Return the [x, y] coordinate for the center point of the cell that contains the specified text.  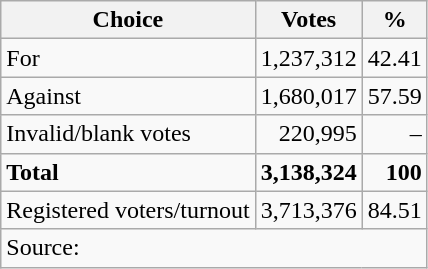
3,138,324 [308, 172]
% [394, 20]
220,995 [308, 134]
100 [394, 172]
3,713,376 [308, 210]
Choice [128, 20]
Invalid/blank votes [128, 134]
Registered voters/turnout [128, 210]
84.51 [394, 210]
For [128, 58]
– [394, 134]
1,680,017 [308, 96]
42.41 [394, 58]
Source: [214, 248]
Votes [308, 20]
Total [128, 172]
57.59 [394, 96]
Against [128, 96]
1,237,312 [308, 58]
